Extract the [X, Y] coordinate from the center of the cell holding the provided text.  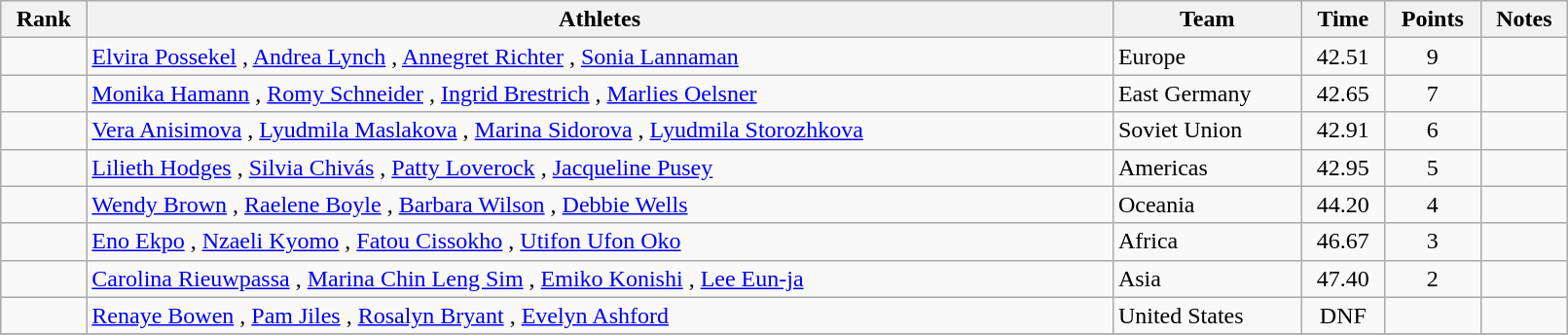
5 [1433, 167]
Europe [1207, 56]
46.67 [1343, 242]
3 [1433, 242]
9 [1433, 56]
United States [1207, 316]
Team [1207, 19]
6 [1433, 130]
Elvira Possekel , Andrea Lynch , Annegret Richter , Sonia Lannaman [600, 56]
East Germany [1207, 93]
4 [1433, 205]
Soviet Union [1207, 130]
Africa [1207, 242]
7 [1433, 93]
Rank [44, 19]
Renaye Bowen , Pam Jiles , Rosalyn Bryant , Evelyn Ashford [600, 316]
Eno Ekpo , Nzaeli Kyomo , Fatou Cissokho , Utifon Ufon Oko [600, 242]
2 [1433, 279]
47.40 [1343, 279]
44.20 [1343, 205]
Wendy Brown , Raelene Boyle , Barbara Wilson , Debbie Wells [600, 205]
DNF [1343, 316]
Americas [1207, 167]
Athletes [600, 19]
42.91 [1343, 130]
42.65 [1343, 93]
Oceania [1207, 205]
Lilieth Hodges , Silvia Chivás , Patty Loverock , Jacqueline Pusey [600, 167]
42.95 [1343, 167]
42.51 [1343, 56]
Vera Anisimova , Lyudmila Maslakova , Marina Sidorova , Lyudmila Storozhkova [600, 130]
Time [1343, 19]
Asia [1207, 279]
Monika Hamann , Romy Schneider , Ingrid Brestrich , Marlies Oelsner [600, 93]
Points [1433, 19]
Carolina Rieuwpassa , Marina Chin Leng Sim , Emiko Konishi , Lee Eun-ja [600, 279]
Notes [1524, 19]
